Provide the (X, Y) coordinate of the cell's center where the given text is located.  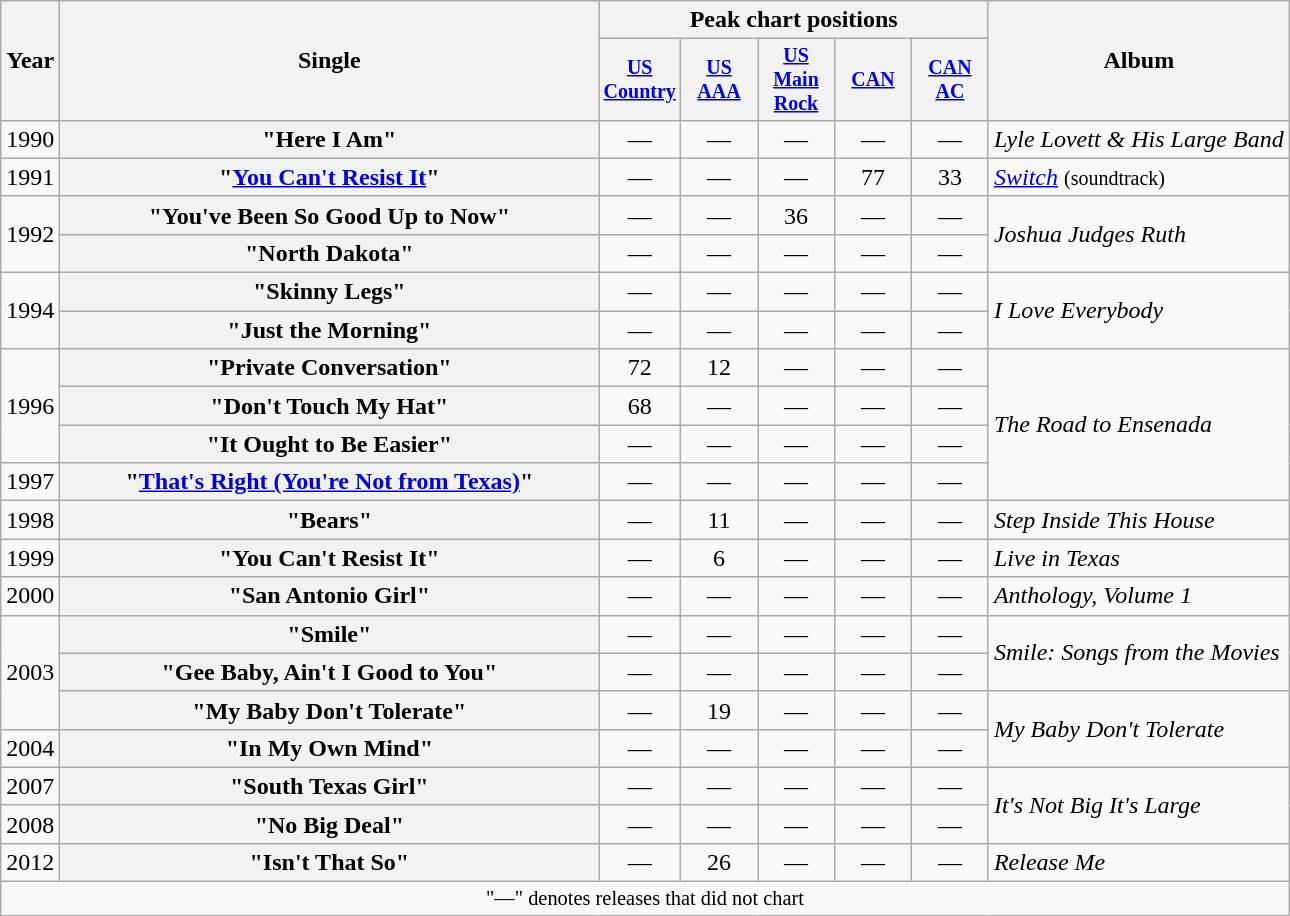
1997 (30, 482)
It's Not Big It's Large (1138, 805)
"Isn't That So" (330, 862)
68 (640, 406)
Joshua Judges Ruth (1138, 234)
"Just the Morning" (330, 330)
2007 (30, 786)
Single (330, 61)
Release Me (1138, 862)
1998 (30, 520)
"Gee Baby, Ain't I Good to You" (330, 672)
2000 (30, 596)
"It Ought to Be Easier" (330, 444)
1994 (30, 311)
12 (720, 368)
US AAA (720, 80)
"North Dakota" (330, 253)
The Road to Ensenada (1138, 425)
CAN (872, 80)
"San Antonio Girl" (330, 596)
2008 (30, 824)
2004 (30, 748)
Step Inside This House (1138, 520)
Album (1138, 61)
1999 (30, 558)
11 (720, 520)
US Country (640, 80)
"Skinny Legs" (330, 292)
"In My Own Mind" (330, 748)
"No Big Deal" (330, 824)
Lyle Lovett & His Large Band (1138, 139)
1991 (30, 177)
"You've Been So Good Up to Now" (330, 215)
Year (30, 61)
36 (796, 215)
"—" denotes releases that did not chart (645, 899)
"That's Right (You're Not from Texas)" (330, 482)
"My Baby Don't Tolerate" (330, 710)
Smile: Songs from the Movies (1138, 653)
77 (872, 177)
"Don't Touch My Hat" (330, 406)
72 (640, 368)
33 (950, 177)
Peak chart positions (794, 20)
"Private Conversation" (330, 368)
2003 (30, 672)
Live in Texas (1138, 558)
6 (720, 558)
1992 (30, 234)
My Baby Don't Tolerate (1138, 729)
"South Texas Girl" (330, 786)
Switch (soundtrack) (1138, 177)
Anthology, Volume 1 (1138, 596)
I Love Everybody (1138, 311)
"Smile" (330, 634)
2012 (30, 862)
1990 (30, 139)
"Bears" (330, 520)
19 (720, 710)
"Here I Am" (330, 139)
US MainRock (796, 80)
1996 (30, 406)
CAN AC (950, 80)
26 (720, 862)
